Pinpoint the cell where the given text exists, returning its (x, y) midpoint coordinate. 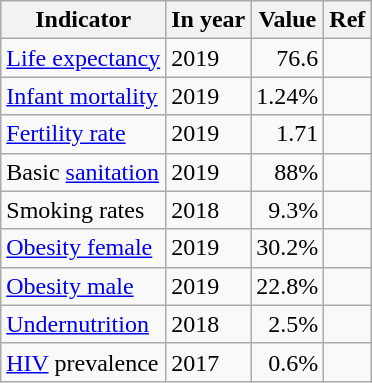
Basic sanitation (84, 172)
88% (288, 172)
In year (208, 20)
Smoking rates (84, 210)
Ref (348, 20)
Value (288, 20)
0.6% (288, 362)
1.24% (288, 96)
Infant mortality (84, 96)
30.2% (288, 248)
22.8% (288, 286)
1.71 (288, 134)
Obesity male (84, 286)
9.3% (288, 210)
Fertility rate (84, 134)
2017 (208, 362)
2.5% (288, 324)
Indicator (84, 20)
Life expectancy (84, 58)
Obesity female (84, 248)
Undernutrition (84, 324)
HIV prevalence (84, 362)
76.6 (288, 58)
